Scan for the cell matching the given text and deliver its (X, Y) coordinate at center. 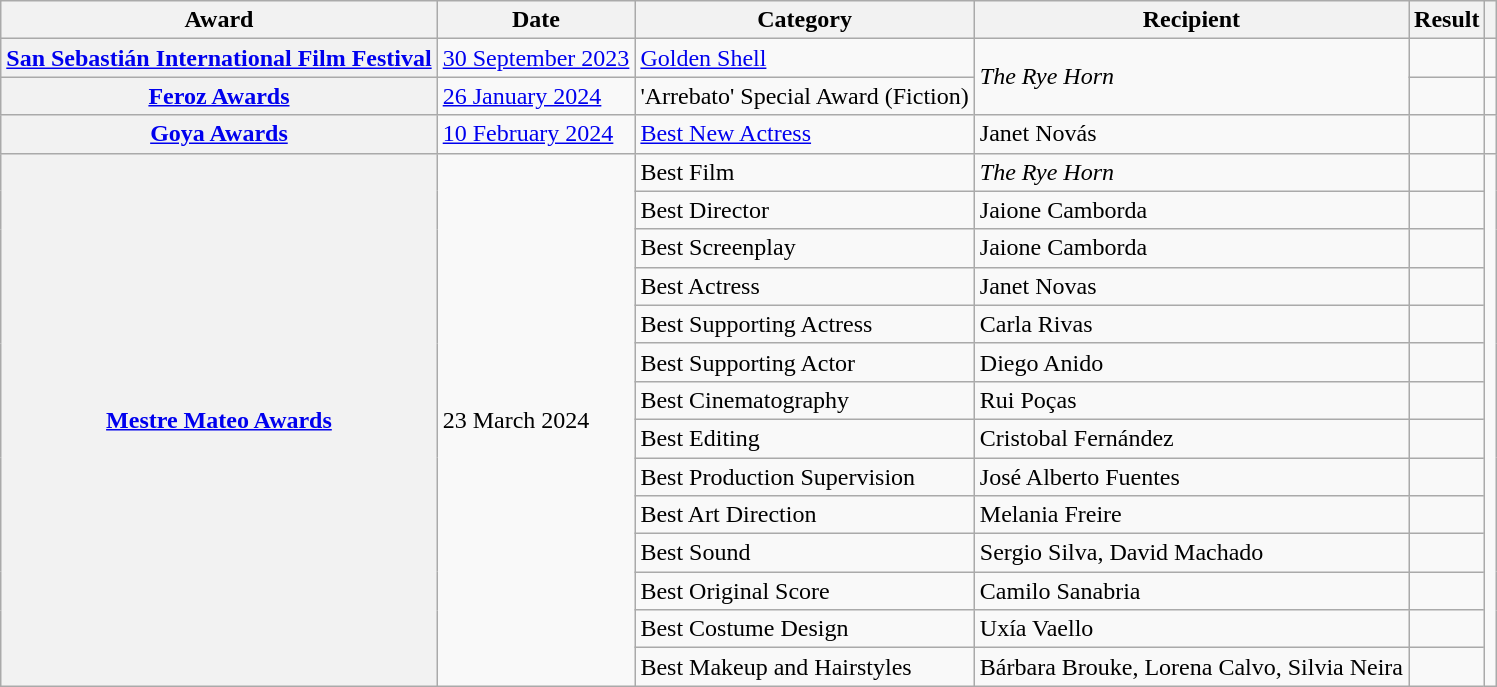
Janet Novás (1191, 134)
'Arrebato' Special Award (Fiction) (804, 96)
Mestre Mateo Awards (219, 420)
Uxía Vaello (1191, 629)
Best Cinematography (804, 400)
Bárbara Brouke, Lorena Calvo, Silvia Neira (1191, 667)
Best Supporting Actress (804, 324)
26 January 2024 (536, 96)
Golden Shell (804, 58)
José Alberto Fuentes (1191, 477)
Best Art Direction (804, 515)
10 February 2024 (536, 134)
Date (536, 20)
San Sebastián International Film Festival (219, 58)
Best Film (804, 172)
Diego Anido (1191, 362)
Best New Actress (804, 134)
Category (804, 20)
Best Makeup and Hairstyles (804, 667)
Result (1447, 20)
Best Director (804, 210)
Best Actress (804, 286)
Best Sound (804, 553)
Melania Freire (1191, 515)
Recipient (1191, 20)
Award (219, 20)
Best Screenplay (804, 248)
Best Costume Design (804, 629)
Best Editing (804, 438)
Camilo Sanabria (1191, 591)
Goya Awards (219, 134)
Feroz Awards (219, 96)
Rui Poças (1191, 400)
23 March 2024 (536, 420)
Best Production Supervision (804, 477)
Janet Novas (1191, 286)
Cristobal Fernández (1191, 438)
Sergio Silva, David Machado (1191, 553)
30 September 2023 (536, 58)
Carla Rivas (1191, 324)
Best Original Score (804, 591)
Best Supporting Actor (804, 362)
